For the text-containing cell, return its midpoint in (X, Y) coordinate format. 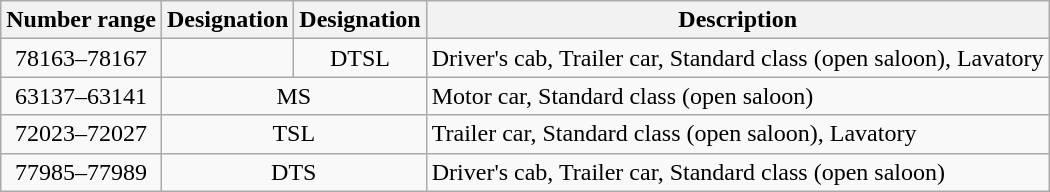
Driver's cab, Trailer car, Standard class (open saloon) (738, 172)
Number range (82, 20)
Motor car, Standard class (open saloon) (738, 96)
MS (294, 96)
78163–78167 (82, 58)
DTS (294, 172)
63137–63141 (82, 96)
Trailer car, Standard class (open saloon), Lavatory (738, 134)
72023–72027 (82, 134)
DTSL (360, 58)
Description (738, 20)
77985–77989 (82, 172)
Driver's cab, Trailer car, Standard class (open saloon), Lavatory (738, 58)
TSL (294, 134)
